Determine the [x, y] coordinate at the center of the cell enclosing the given text.  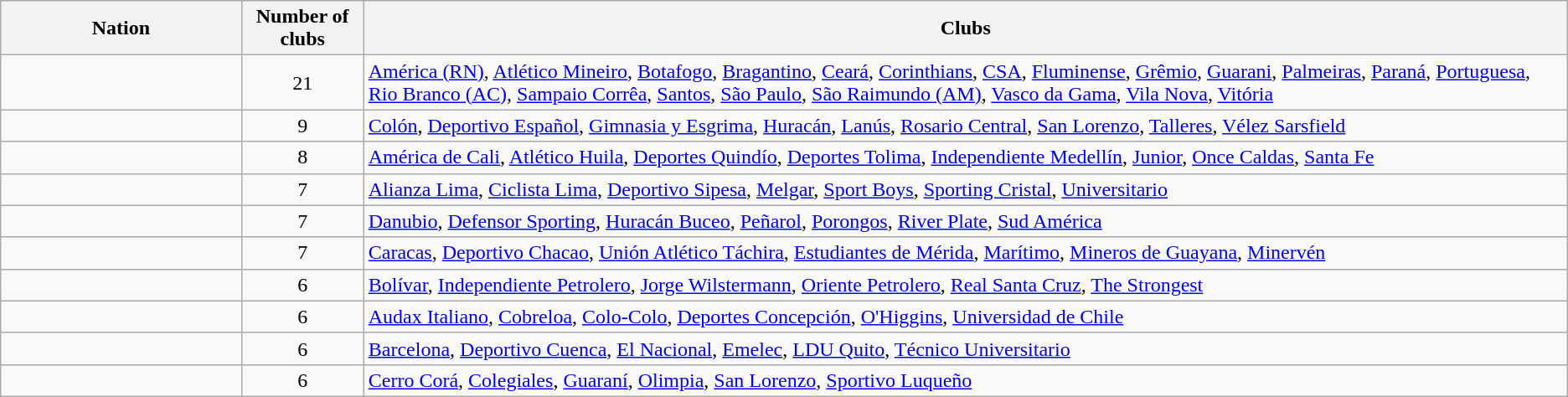
Clubs [965, 28]
Nation [121, 28]
Danubio, Defensor Sporting, Huracán Buceo, Peñarol, Porongos, River Plate, Sud América [965, 221]
Bolívar, Independiente Petrolero, Jorge Wilstermann, Oriente Petrolero, Real Santa Cruz, The Strongest [965, 285]
Alianza Lima, Ciclista Lima, Deportivo Sipesa, Melgar, Sport Boys, Sporting Cristal, Universitario [965, 189]
Cerro Corá, Colegiales, Guaraní, Olimpia, San Lorenzo, Sportivo Luqueño [965, 380]
Colón, Deportivo Español, Gimnasia y Esgrima, Huracán, Lanús, Rosario Central, San Lorenzo, Talleres, Vélez Sarsfield [965, 126]
8 [302, 157]
América de Cali, Atlético Huila, Deportes Quindío, Deportes Tolima, Independiente Medellín, Junior, Once Caldas, Santa Fe [965, 157]
21 [302, 82]
Audax Italiano, Cobreloa, Colo-Colo, Deportes Concepción, O'Higgins, Universidad de Chile [965, 317]
Number of clubs [302, 28]
Barcelona, Deportivo Cuenca, El Nacional, Emelec, LDU Quito, Técnico Universitario [965, 348]
9 [302, 126]
Caracas, Deportivo Chacao, Unión Atlético Táchira, Estudiantes de Mérida, Marítimo, Mineros de Guayana, Minervén [965, 253]
